Capture the cell that displays the provided text and extract its (X, Y) central coordinate. 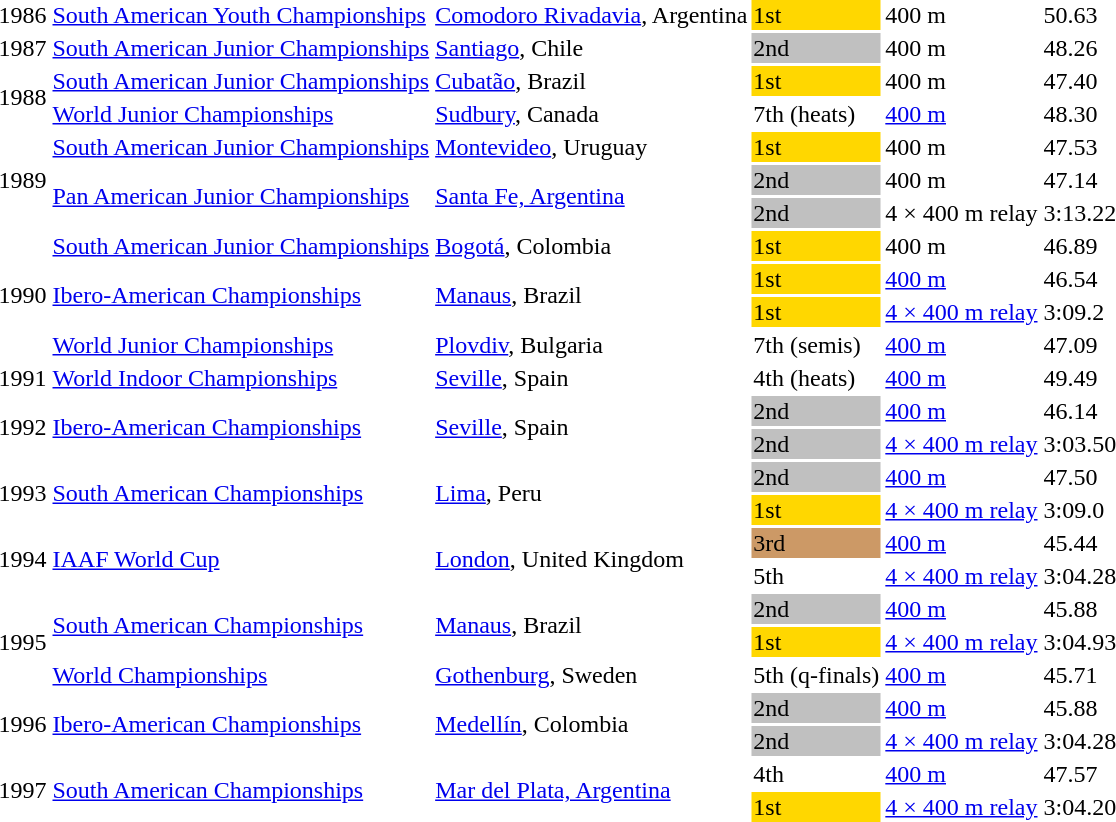
Santa Fe, Argentina (592, 196)
Sudbury, Canada (592, 114)
World Championships (241, 675)
Montevideo, Uruguay (592, 147)
7th (heats) (816, 114)
Bogotá, Colombia (592, 246)
5th (q-finals) (816, 675)
Santiago, Chile (592, 48)
4th (heats) (816, 378)
Mar del Plata, Argentina (592, 790)
5th (816, 576)
Plovdiv, Bulgaria (592, 345)
4th (816, 774)
Pan American Junior Championships (241, 196)
Medellín, Colombia (592, 724)
7th (semis) (816, 345)
World Indoor Championships (241, 378)
Lima, Peru (592, 494)
South American Youth Championships (241, 15)
3rd (816, 543)
Comodoro Rivadavia, Argentina (592, 15)
IAAF World Cup (241, 560)
Cubatão, Brazil (592, 81)
London, United Kingdom (592, 560)
Gothenburg, Sweden (592, 675)
